Extract the (X, Y) coordinate from the center of the cell holding the provided text.  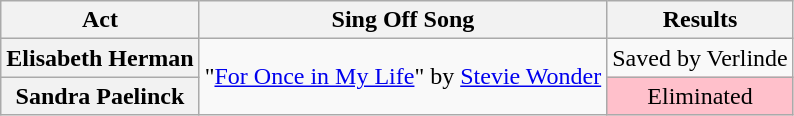
Elisabeth Herman (100, 58)
Saved by Verlinde (700, 58)
Sandra Paelinck (100, 96)
"For Once in My Life" by Stevie Wonder (403, 77)
Results (700, 20)
Eliminated (700, 96)
Sing Off Song (403, 20)
Act (100, 20)
